For the text-containing cell, return its midpoint in [X, Y] coordinate format. 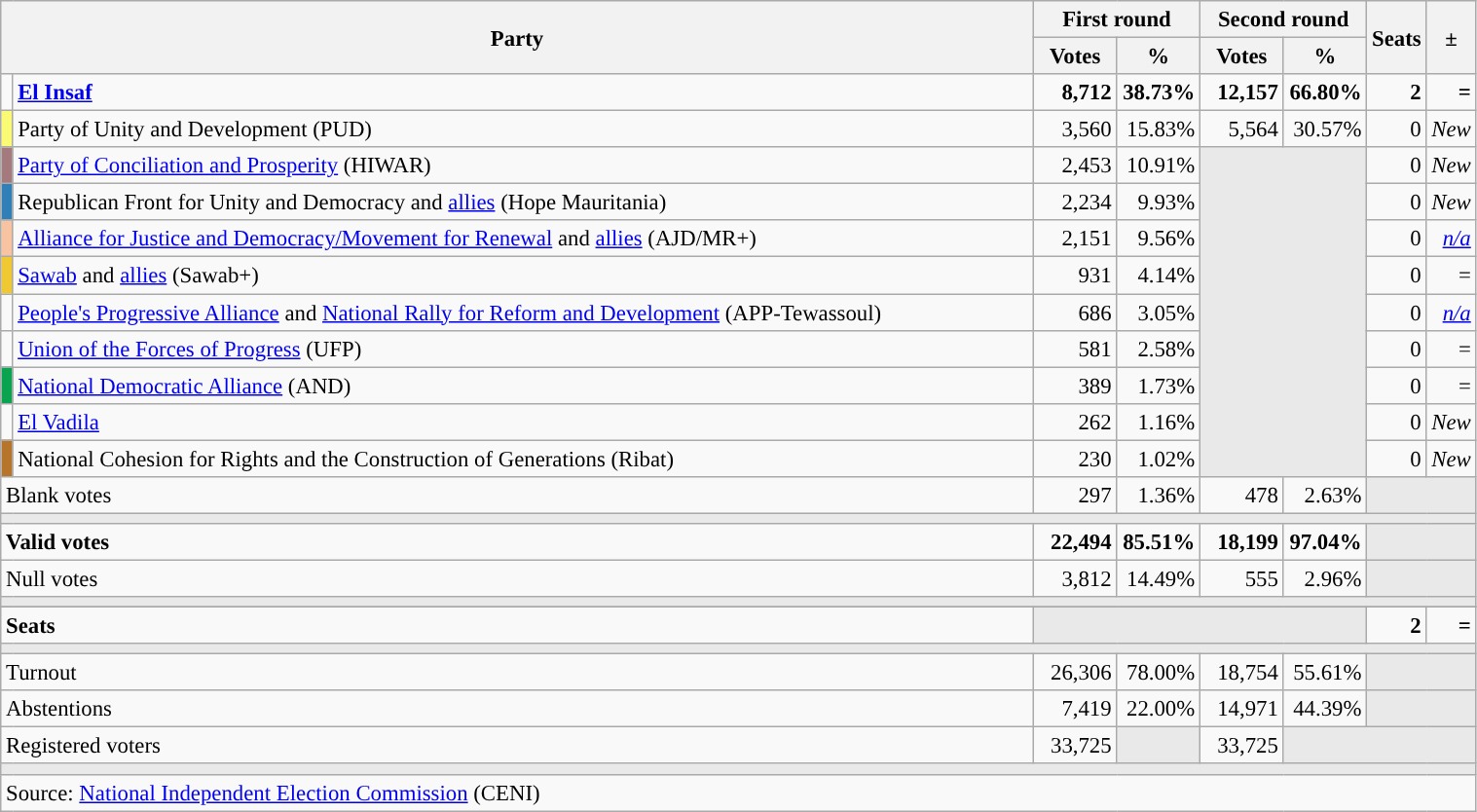
Abstentions [518, 709]
931 [1075, 276]
15.83% [1159, 129]
Blank votes [518, 496]
1.02% [1159, 459]
581 [1075, 349]
555 [1242, 578]
14.49% [1159, 578]
478 [1242, 496]
686 [1075, 313]
14,971 [1242, 709]
8,712 [1075, 92]
2.63% [1325, 496]
Party [518, 37]
4.14% [1159, 276]
Party of Unity and Development (PUD) [523, 129]
Turnout [518, 673]
People's Progressive Alliance and National Rally for Reform and Development (APP-Tewassoul) [523, 313]
1.36% [1159, 496]
5,564 [1242, 129]
2,453 [1075, 166]
78.00% [1159, 673]
2,151 [1075, 239]
9.56% [1159, 239]
First round [1116, 19]
Party of Conciliation and Prosperity (HIWAR) [523, 166]
2.96% [1325, 578]
44.39% [1325, 709]
389 [1075, 386]
9.93% [1159, 203]
Valid votes [518, 542]
3.05% [1159, 313]
National Democratic Alliance (AND) [523, 386]
Source: National Independent Election Commission (CENI) [738, 793]
3,560 [1075, 129]
26,306 [1075, 673]
2.58% [1159, 349]
30.57% [1325, 129]
National Cohesion for Rights and the Construction of Generations (Ribat) [523, 459]
262 [1075, 422]
El Vadila [523, 422]
1.16% [1159, 422]
Union of the Forces of Progress (UFP) [523, 349]
38.73% [1159, 92]
Second round [1283, 19]
1.73% [1159, 386]
El Insaf [523, 92]
12,157 [1242, 92]
18,754 [1242, 673]
85.51% [1159, 542]
297 [1075, 496]
22.00% [1159, 709]
Registered voters [518, 746]
18,199 [1242, 542]
± [1451, 37]
Null votes [518, 578]
97.04% [1325, 542]
7,419 [1075, 709]
230 [1075, 459]
55.61% [1325, 673]
10.91% [1159, 166]
2,234 [1075, 203]
22,494 [1075, 542]
Sawab and allies (Sawab+) [523, 276]
Alliance for Justice and Democracy/Movement for Renewal and allies (AJD/MR+) [523, 239]
Republican Front for Unity and Democracy and allies (Hope Mauritania) [523, 203]
66.80% [1325, 92]
3,812 [1075, 578]
